Capture the cell that displays the provided text and extract its (X, Y) central coordinate. 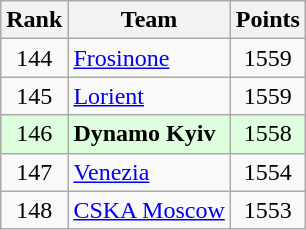
Dynamo Kyiv (149, 134)
1553 (268, 210)
Points (268, 20)
Team (149, 20)
147 (34, 172)
Venezia (149, 172)
145 (34, 96)
Rank (34, 20)
Frosinone (149, 58)
144 (34, 58)
CSKA Moscow (149, 210)
Lorient (149, 96)
1554 (268, 172)
1558 (268, 134)
146 (34, 134)
148 (34, 210)
